Search for the cell housing the specified text and yield its (X, Y) center coordinate. 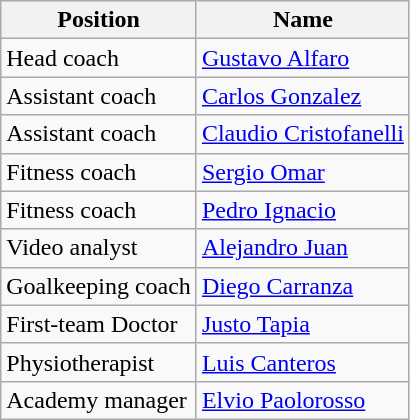
Sergio Omar (302, 172)
Carlos Gonzalez (302, 96)
Diego Carranza (302, 286)
Alejandro Juan (302, 248)
Elvio Paolorosso (302, 400)
Justo Tapia (302, 324)
Claudio Cristofanelli (302, 134)
Academy manager (99, 400)
First-team Doctor (99, 324)
Position (99, 20)
Luis Canteros (302, 362)
Name (302, 20)
Video analyst (99, 248)
Goalkeeping coach (99, 286)
Head coach (99, 58)
Physiotherapist (99, 362)
Pedro Ignacio (302, 210)
Gustavo Alfaro (302, 58)
